Return the [X, Y] coordinate for the center point of the cell that contains the specified text.  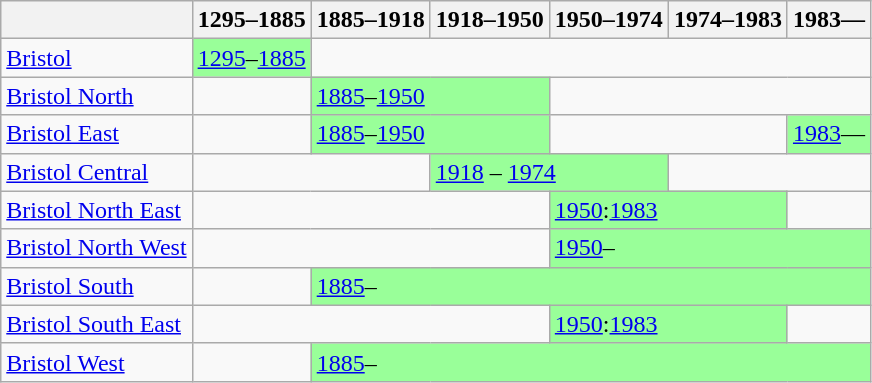
1885–1918 [370, 20]
Bristol West [96, 362]
1974–1983 [728, 20]
Bristol [96, 58]
1918–1950 [490, 20]
1950–1974 [608, 20]
1918 – 1974 [549, 172]
Bristol North [96, 96]
Bristol Central [96, 172]
Bristol North West [96, 248]
Bristol North East [96, 210]
Bristol South [96, 286]
Bristol South East [96, 324]
1950– [710, 248]
Bristol East [96, 134]
